For the text-containing cell, return its midpoint in [X, Y] coordinate format. 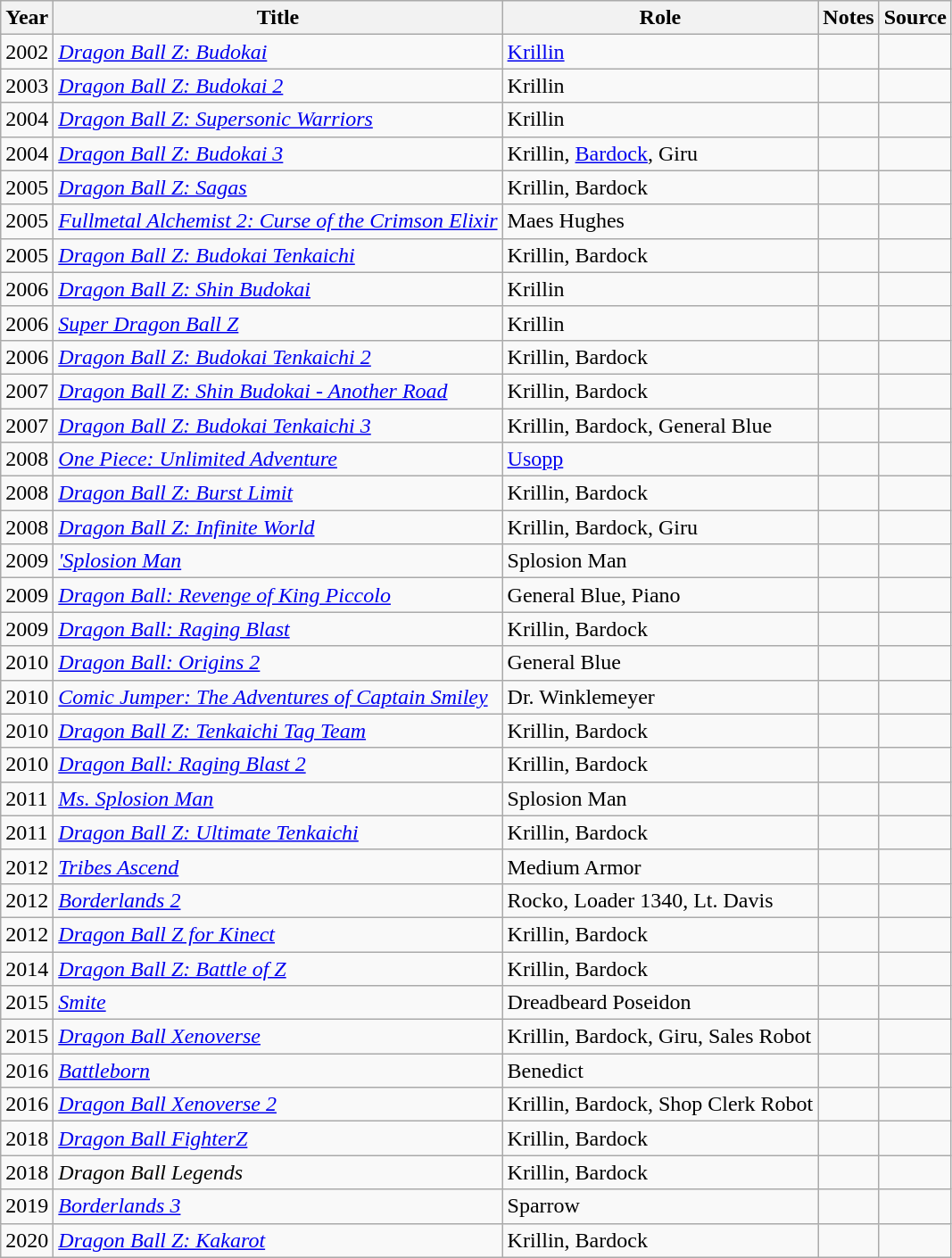
Usopp [660, 459]
Sparrow [660, 1206]
Dragon Ball Z for Kinect [278, 934]
Super Dragon Ball Z [278, 323]
Year [27, 18]
Dragon Ball Z: Budokai Tenkaichi 2 [278, 357]
Dragon Ball Z: Budokai Tenkaichi [278, 255]
Dragon Ball Z: Shin Budokai [278, 289]
Borderlands 2 [278, 900]
'Splosion Man [278, 561]
Tribes Ascend [278, 866]
2003 [27, 86]
Dragon Ball Z: Budokai 3 [278, 153]
Rocko, Loader 1340, Lt. Davis [660, 900]
Krillin, Bardock, General Blue [660, 426]
Ms. Splosion Man [278, 799]
Dragon Ball Z: Budokai Tenkaichi 3 [278, 426]
Borderlands 3 [278, 1206]
Notes [849, 18]
Dragon Ball Z: Supersonic Warriors [278, 120]
2020 [27, 1240]
Dragon Ball Z: Kakarot [278, 1240]
One Piece: Unlimited Adventure [278, 459]
Dragon Ball: Raging Blast 2 [278, 765]
Dragon Ball Z: Battle of Z [278, 968]
Role [660, 18]
Dr. Winklemeyer [660, 697]
Medium Armor [660, 866]
Dragon Ball: Raging Blast [278, 629]
Dragon Ball Z: Sagas [278, 187]
Source [915, 18]
Dragon Ball Z: Tenkaichi Tag Team [278, 731]
Smite [278, 1003]
Krillin, Bardock, Shop Clerk Robot [660, 1105]
Maes Hughes [660, 221]
Dragon Ball: Revenge of King Piccolo [278, 595]
2002 [27, 52]
Dragon Ball Z: Burst Limit [278, 493]
Dreadbeard Poseidon [660, 1003]
Dragon Ball Xenoverse 2 [278, 1105]
Dragon Ball Z: Infinite World [278, 527]
General Blue, Piano [660, 595]
Dragon Ball Xenoverse [278, 1037]
Dragon Ball Z: Budokai 2 [278, 86]
General Blue [660, 663]
Title [278, 18]
Krillin, Bardock, Giru, Sales Robot [660, 1037]
2014 [27, 968]
Dragon Ball Legends [278, 1172]
Benedict [660, 1071]
Comic Jumper: The Adventures of Captain Smiley [278, 697]
2019 [27, 1206]
Dragon Ball FighterZ [278, 1138]
Dragon Ball: Origins 2 [278, 663]
Battleborn [278, 1071]
Fullmetal Alchemist 2: Curse of the Crimson Elixir [278, 221]
Dragon Ball Z: Shin Budokai - Another Road [278, 391]
Dragon Ball Z: Ultimate Tenkaichi [278, 832]
Dragon Ball Z: Budokai [278, 52]
